Search for the cell housing the specified text and yield its (X, Y) center coordinate. 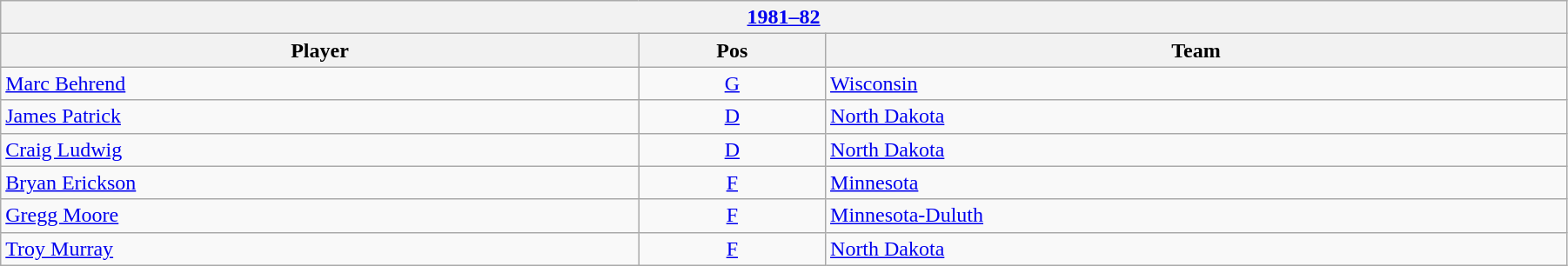
Minnesota (1196, 183)
Wisconsin (1196, 83)
Player (320, 50)
Marc Behrend (320, 83)
Bryan Erickson (320, 183)
Team (1196, 50)
Minnesota-Duluth (1196, 216)
James Patrick (320, 116)
Craig Ludwig (320, 150)
Pos (732, 50)
1981–82 (784, 17)
Troy Murray (320, 249)
Gregg Moore (320, 216)
G (732, 83)
